Provide the (x, y) coordinate of the cell's center where the given text is located.  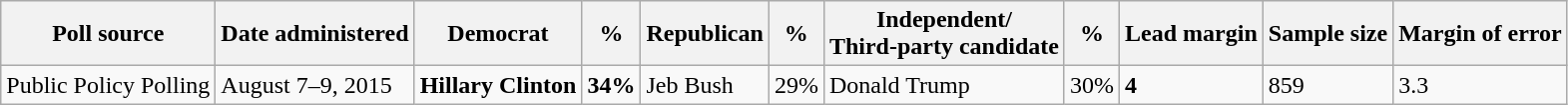
34% (611, 85)
Hillary Clinton (498, 85)
Independent/Third-party candidate (944, 34)
Lead margin (1192, 34)
3.3 (1481, 85)
August 7–9, 2015 (315, 85)
Margin of error (1481, 34)
Republican (705, 34)
Donald Trump (944, 85)
Public Policy Polling (108, 85)
Date administered (315, 34)
Poll source (108, 34)
30% (1092, 85)
Jeb Bush (705, 85)
Sample size (1327, 34)
859 (1327, 85)
Democrat (498, 34)
29% (796, 85)
4 (1192, 85)
